Pinpoint the cell where the given text exists, returning its [X, Y] midpoint coordinate. 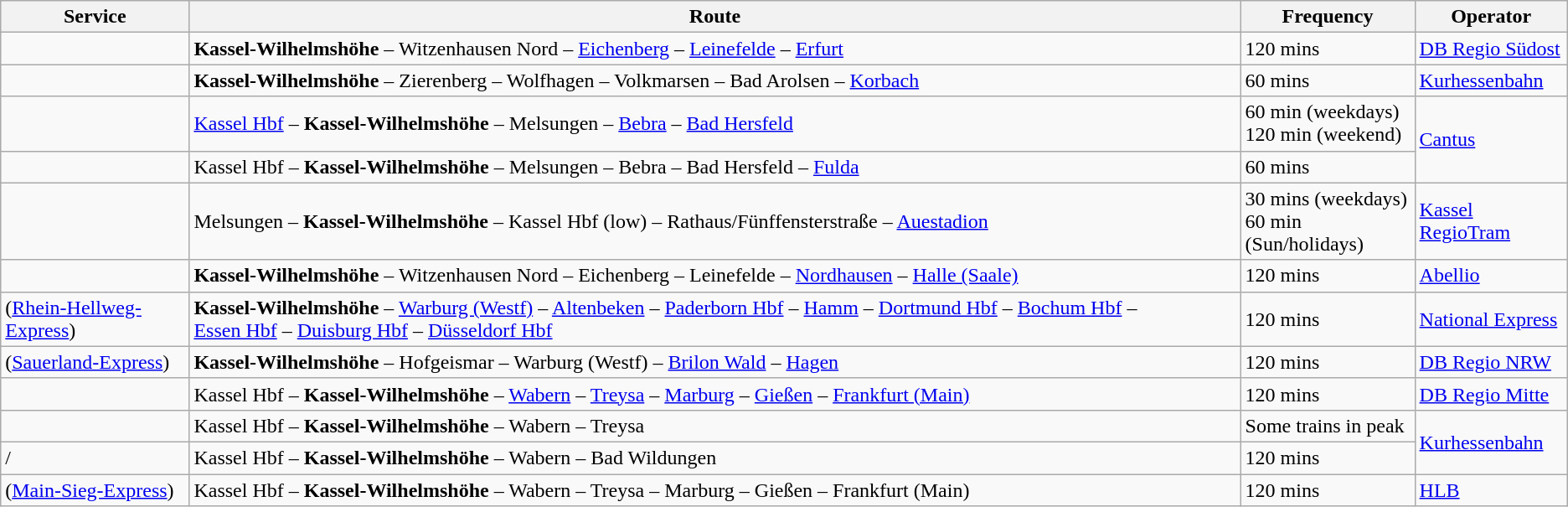
DB Regio Mitte [1491, 394]
(Sauerland-Express) [95, 362]
Melsungen – Kassel-Wilhelmshöhe – Kassel Hbf (low) – Rathaus/Fünffensterstraße – Auestadion [715, 221]
Kassel Hbf – Kassel-Wilhelmshöhe – Wabern – Treysa [715, 426]
Kassel Hbf – Kassel-Wilhelmshöhe – Melsungen – Bebra – Bad Hersfeld – Fulda [715, 167]
Kassel Hbf – Kassel-Wilhelmshöhe – Wabern – Bad Wildungen [715, 458]
Kassel-Wilhelmshöhe – Zierenberg – Wolfhagen – Volkmarsen – Bad Arolsen – Korbach [715, 80]
(Rhein-Hellweg-Express) [95, 318]
Kassel Hbf – Kassel-Wilhelmshöhe – Melsungen – Bebra – Bad Hersfeld [715, 124]
Kassel-Wilhelmshöhe – Warburg (Westf) – Altenbeken – Paderborn Hbf – Hamm – Dortmund Hbf – Bochum Hbf – Essen Hbf – Duisburg Hbf – Düsseldorf Hbf [715, 318]
Kassel RegioTram [1491, 221]
Route [715, 17]
Operator [1491, 17]
Kassel-Wilhelmshöhe – Hofgeismar – Warburg (Westf) – Brilon Wald – Hagen [715, 362]
National Express [1491, 318]
Some trains in peak [1328, 426]
DB Regio Südost [1491, 49]
/ [95, 458]
DB Regio NRW [1491, 362]
HLB [1491, 490]
Abellio [1491, 276]
(Main-Sieg-Express) [95, 490]
Frequency [1328, 17]
Kassel-Wilhelmshöhe – Witzenhausen Nord – Eichenberg – Leinefelde – Nordhausen – Halle (Saale) [715, 276]
Service [95, 17]
Kassel-Wilhelmshöhe – Witzenhausen Nord – Eichenberg – Leinefelde – Erfurt [715, 49]
Cantus [1491, 139]
30 mins (weekdays)60 min (Sun/holidays) [1328, 221]
60 min (weekdays) 120 min (weekend) [1328, 124]
